Output the [X, Y] coordinate of the center of the cell containing the given text.  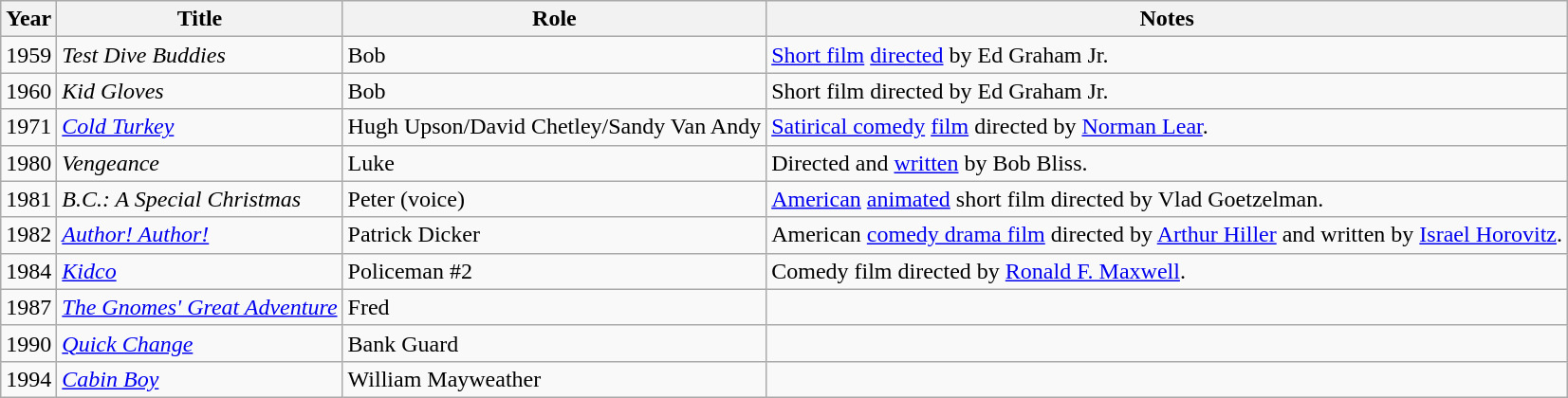
Patrick Dicker [554, 235]
1971 [28, 127]
Satirical comedy film directed by Norman Lear. [1167, 127]
Bank Guard [554, 343]
Cabin Boy [199, 379]
American comedy drama film directed by Arthur Hiller and written by Israel Horovitz. [1167, 235]
Hugh Upson/David Chetley/Sandy Van Andy [554, 127]
1981 [28, 199]
Comedy film directed by Ronald F. Maxwell. [1167, 271]
Author! Author! [199, 235]
1960 [28, 91]
William Mayweather [554, 379]
Luke [554, 163]
Quick Change [199, 343]
American animated short film directed by Vlad Goetzelman. [1167, 199]
B.C.: A Special Christmas [199, 199]
1984 [28, 271]
1987 [28, 307]
Kid Gloves [199, 91]
Year [28, 19]
1990 [28, 343]
Policeman #2 [554, 271]
1959 [28, 55]
1980 [28, 163]
1994 [28, 379]
Notes [1167, 19]
Fred [554, 307]
The Gnomes' Great Adventure [199, 307]
Title [199, 19]
Vengeance [199, 163]
Peter (voice) [554, 199]
Kidco [199, 271]
Test Dive Buddies [199, 55]
Directed and written by Bob Bliss. [1167, 163]
Cold Turkey [199, 127]
1982 [28, 235]
Role [554, 19]
